Identify which cell holds the provided text, then report its [x, y] central coordinate. 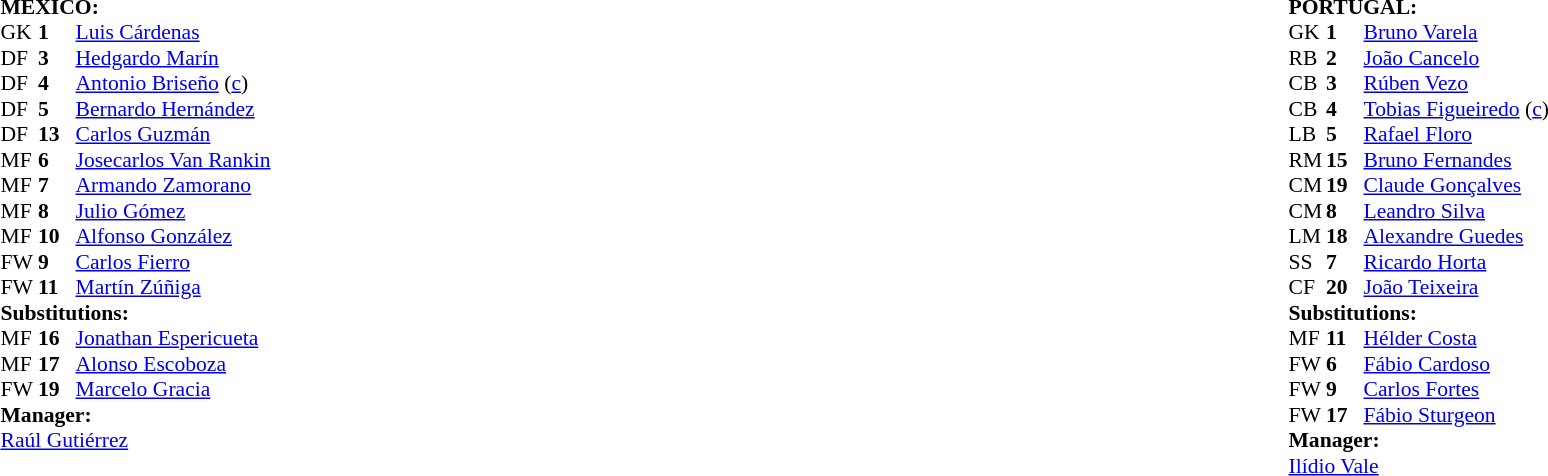
Alonso Escoboza [174, 364]
Raúl Gutiérrez [135, 441]
RB [1307, 58]
Carlos Guzmán [174, 135]
Carlos Fierro [174, 262]
Alfonso González [174, 237]
20 [1345, 287]
15 [1345, 160]
16 [57, 339]
18 [1345, 237]
Jonathan Espericueta [174, 339]
13 [57, 135]
Bernardo Hernández [174, 109]
Martín Zúñiga [174, 287]
Antonio Briseño (c) [174, 83]
10 [57, 237]
Substitutions: [135, 313]
Hedgardo Marín [174, 58]
LB [1307, 135]
LM [1307, 237]
2 [1345, 58]
Marcelo Gracia [174, 389]
RM [1307, 160]
Josecarlos Van Rankin [174, 160]
Julio Gómez [174, 211]
CF [1307, 287]
SS [1307, 262]
Manager: [135, 415]
Luis Cárdenas [174, 33]
Armando Zamorano [174, 185]
